Provide the (X, Y) coordinate of the cell's center where the given text is located.  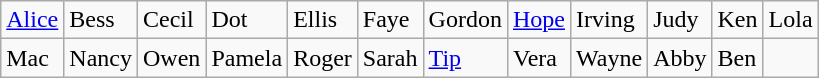
Vera (538, 58)
Tip (465, 58)
Alice (32, 20)
Ken (738, 20)
Sarah (390, 58)
Owen (172, 58)
Cecil (172, 20)
Irving (608, 20)
Ellis (323, 20)
Abby (680, 58)
Pamela (247, 58)
Gordon (465, 20)
Mac (32, 58)
Ben (738, 58)
Nancy (101, 58)
Lola (790, 20)
Faye (390, 20)
Roger (323, 58)
Hope (538, 20)
Dot (247, 20)
Bess (101, 20)
Wayne (608, 58)
Judy (680, 20)
